Detect which cell encompasses the target text, then output its (x, y) center coordinate. 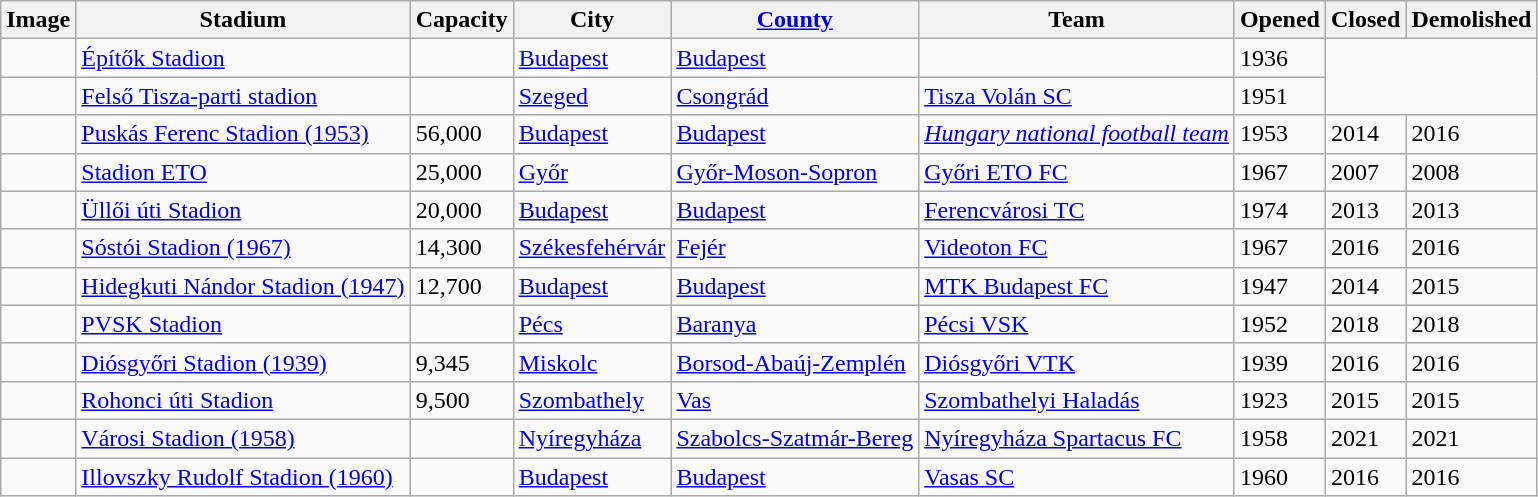
Diósgyőri Stadion (1939) (243, 362)
1960 (1280, 477)
1952 (1280, 324)
Szeged (592, 96)
Üllői úti Stadion (243, 210)
PVSK Stadion (243, 324)
County (795, 20)
Nyíregyháza (592, 438)
Videoton FC (1077, 248)
Szombathely (592, 400)
Diósgyőri VTK (1077, 362)
MTK Budapest FC (1077, 286)
Felső Tisza-parti stadion (243, 96)
Capacity (462, 20)
1947 (1280, 286)
56,000 (462, 134)
Pécs (592, 324)
1951 (1280, 96)
Hidegkuti Nándor Stadion (1947) (243, 286)
Puskás Ferenc Stadion (1953) (243, 134)
Vas (795, 400)
Demolished (1472, 20)
City (592, 20)
Vasas SC (1077, 477)
1958 (1280, 438)
Miskolc (592, 362)
9,345 (462, 362)
Opened (1280, 20)
Borsod-Abaúj-Zemplén (795, 362)
Image (38, 20)
2008 (1472, 172)
14,300 (462, 248)
1939 (1280, 362)
Team (1077, 20)
Tisza Volán SC (1077, 96)
12,700 (462, 286)
1936 (1280, 58)
Stadion ETO (243, 172)
2007 (1365, 172)
25,000 (462, 172)
Closed (1365, 20)
Győri ETO FC (1077, 172)
Ferencvárosi TC (1077, 210)
Illovszky Rudolf Stadion (1960) (243, 477)
Pécsi VSK (1077, 324)
1923 (1280, 400)
Győr (592, 172)
1953 (1280, 134)
Rohonci úti Stadion (243, 400)
Építők Stadion (243, 58)
Székesfehérvár (592, 248)
Fejér (795, 248)
Nyíregyháza Spartacus FC (1077, 438)
Szabolcs-Szatmár-Bereg (795, 438)
Sóstói Stadion (1967) (243, 248)
Szombathelyi Haladás (1077, 400)
Győr-Moson-Sopron (795, 172)
Hungary national football team (1077, 134)
Csongrád (795, 96)
20,000 (462, 210)
1974 (1280, 210)
Baranya (795, 324)
9,500 (462, 400)
Városi Stadion (1958) (243, 438)
Stadium (243, 20)
